Capture the cell that displays the provided text and extract its (x, y) central coordinate. 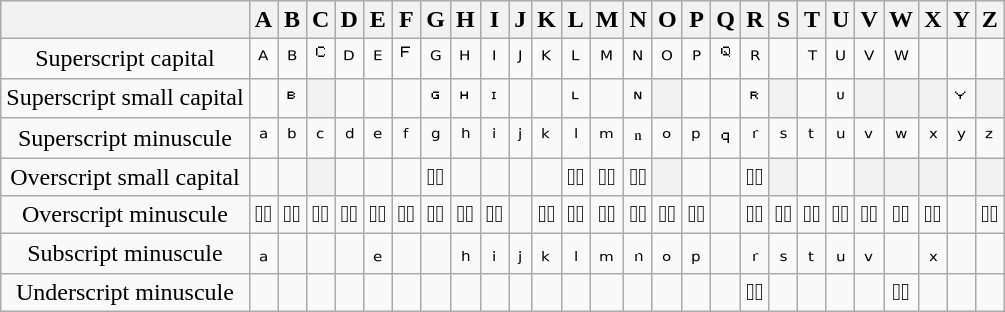
ᵖ (696, 138)
ᶫ (576, 98)
ₙ (638, 254)
ᴹ (607, 59)
ₕ (465, 254)
◌ͦ (667, 215)
ₒ (667, 254)
ᵘ (840, 138)
ₓ (934, 254)
ᵗ (812, 138)
M (607, 20)
G (436, 20)
𐞒 (436, 98)
◌ͨ (320, 215)
ꟳ (406, 59)
◌ᷢ (756, 177)
ᵥ (870, 254)
ᵛ (870, 138)
ᴼ (667, 59)
◌ᷠ (638, 215)
ₖ (547, 254)
◌ͬ (756, 215)
ᴾ (696, 59)
◌ᷚ (436, 215)
ₘ (607, 254)
Y (961, 20)
N (638, 20)
ᴴ (465, 59)
ʲ (520, 138)
Underscript minuscule (125, 292)
◌᷊ (756, 292)
ⁿ (638, 138)
◌ᷱ (902, 215)
◌ᷫ (406, 215)
ₑ (378, 254)
ᵐ (607, 138)
◌ͪ (465, 215)
T (812, 20)
◌ᷝ (576, 215)
P (696, 20)
◌ᷟ (607, 177)
◌ᷛ (436, 177)
S (784, 20)
ᵉ (378, 138)
C (320, 20)
ₜ (812, 254)
ᶸ (840, 98)
ᴺ (638, 59)
D (350, 20)
◌ᷨ (292, 215)
Superscript capital (125, 59)
ₗ (576, 254)
◌ͮ (870, 215)
ₐ (264, 254)
ᴸ (576, 59)
ᶜ (320, 138)
𐞄 (292, 98)
ᴱ (378, 59)
ᵇ (292, 138)
ʰ (465, 138)
ʳ (756, 138)
Subscript minuscule (125, 254)
ꟲ (320, 59)
ᴵ (494, 59)
H (465, 20)
𐞪 (756, 98)
◌ͩ (350, 215)
◌ᪿ (902, 292)
◌ͤ (378, 215)
R (756, 20)
◌ͭ (812, 215)
K (547, 20)
ʸ (961, 138)
F (406, 20)
ᴳ (436, 59)
Overscript small capital (125, 177)
ᶦ (494, 98)
𐞥 (726, 138)
ˢ (784, 138)
Superscript minuscule (125, 138)
◌ᷜ (547, 215)
L (576, 20)
ᴰ (350, 59)
I (494, 20)
ᴷ (547, 59)
ˣ (934, 138)
◌ͣ (264, 215)
O (667, 20)
◌ͧ (840, 215)
ᵢ (494, 254)
◌ᷦ (990, 215)
ᵃ (264, 138)
ₚ (696, 254)
W (902, 20)
𐞲 (961, 98)
ᴶ (520, 59)
ⁱ (494, 138)
J (520, 20)
◌ͫ (607, 215)
X (934, 20)
𐞖 (465, 98)
ᵤ (840, 254)
ⱼ (520, 254)
ᶰ (638, 98)
◌ͥ (494, 215)
E (378, 20)
ˡ (576, 138)
ᵈ (350, 138)
V (870, 20)
ᴬ (264, 59)
A (264, 20)
ʷ (902, 138)
Q (726, 20)
◌ᷞ (576, 177)
ᵀ (812, 59)
ᵍ (436, 138)
ᵂ (902, 59)
ᵣ (756, 254)
ᵒ (667, 138)
ᵏ (547, 138)
◌ᷤ (784, 215)
◌ᷡ (638, 177)
ᶻ (990, 138)
B (292, 20)
ᶠ (406, 138)
◌ᷮ (696, 215)
Overscript minuscule (125, 215)
Superscript small capital (125, 98)
ꟴ (726, 59)
◌ͯ (934, 215)
U (840, 20)
ᵁ (840, 59)
ᴮ (292, 59)
Z (990, 20)
ⱽ (870, 59)
ᴿ (756, 59)
ₛ (784, 254)
